Search for the cell housing the specified text and yield its [x, y] center coordinate. 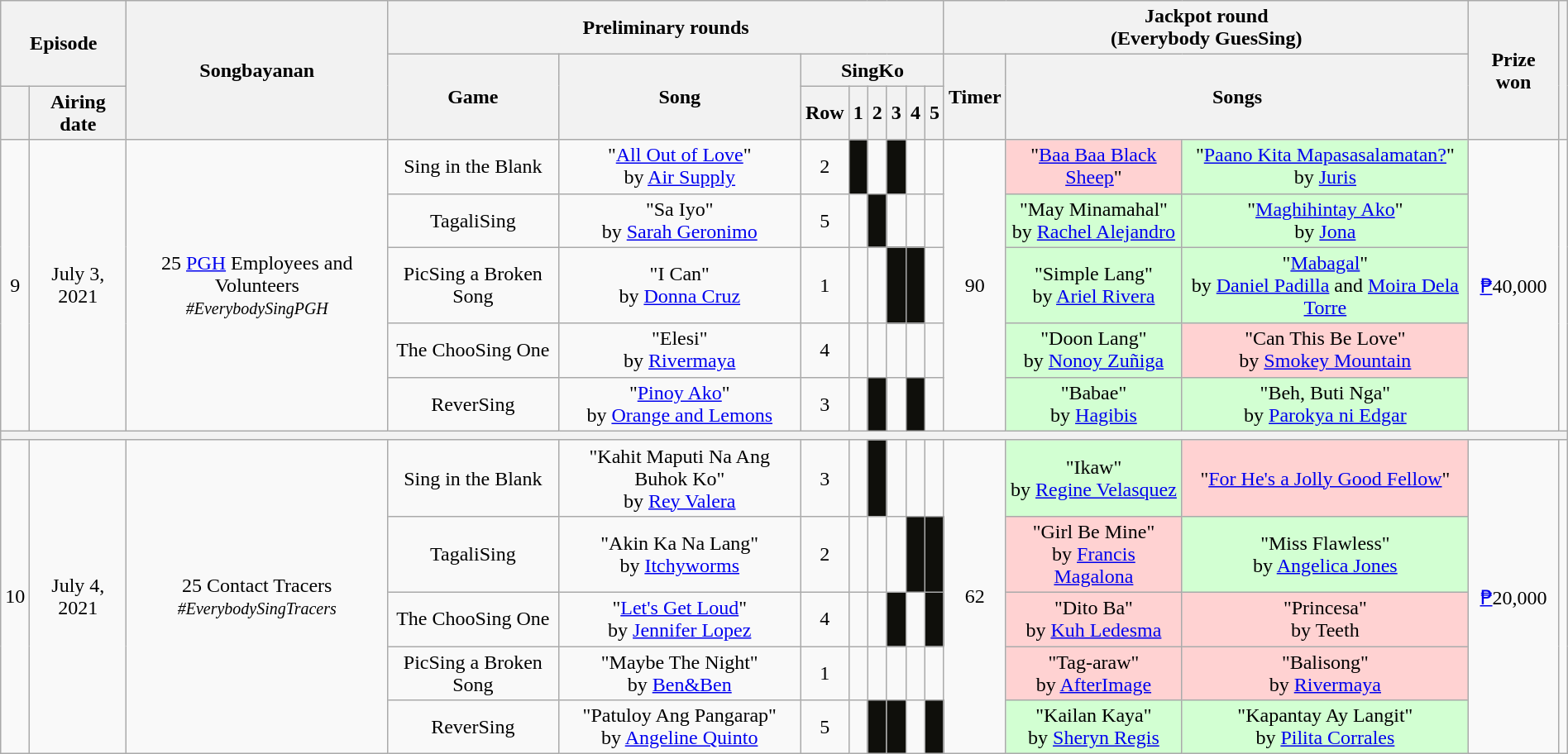
"Paano Kita Mapasasalamatan?"by Juris [1325, 167]
₱40,000 [1513, 285]
90 [974, 285]
"Kailan Kaya"by Sheryn Regis [1093, 728]
Prize won [1513, 70]
"Dito Ba"by Kuh Ledesma [1093, 618]
"For He's a Jolly Good Fellow" [1325, 478]
"Maghihintay Ako"by Jona [1325, 220]
10 [15, 597]
Timer [974, 98]
Game [473, 98]
₱20,000 [1513, 597]
Songbayanan [257, 70]
"Balisong"by Rivermaya [1325, 673]
"Girl Be Mine"by Francis Magalona [1093, 554]
July 3, 2021 [78, 285]
Row [825, 112]
SingKo [872, 70]
"All Out of Love"by Air Supply [680, 167]
"Sa Iyo"by Sarah Geronimo [680, 220]
"Can This Be Love"by Smokey Mountain [1325, 351]
"Beh, Buti Nga"by Parokya ni Edgar [1325, 403]
"Patuloy Ang Pangarap"by Angeline Quinto [680, 728]
"Simple Lang"by Ariel Rivera [1093, 285]
"Princesa"by Teeth [1325, 618]
"May Minamahal"by Rachel Alejandro [1093, 220]
"Akin Ka Na Lang"by Itchyworms [680, 554]
"Let's Get Loud"by Jennifer Lopez [680, 618]
Jackpot round(Everybody GuesSing) [1206, 28]
"Pinoy Ako"by Orange and Lemons [680, 403]
Preliminary rounds [667, 28]
25 Contact Tracers#EverybodySingTracers [257, 597]
"I Can"by Donna Cruz [680, 285]
"Doon Lang"by Nonoy Zuñiga [1093, 351]
Episode [64, 43]
"Maybe The Night"by Ben&Ben [680, 673]
Song [680, 98]
"Tag-araw"by AfterImage [1093, 673]
"Kahit Maputi Na Ang Buhok Ko"by Rey Valera [680, 478]
"Kapantay Ay Langit"by Pilita Corrales [1325, 728]
"Baa Baa Black Sheep" [1093, 167]
Songs [1237, 98]
9 [15, 285]
62 [974, 597]
"Mabagal"by Daniel Padilla and Moira Dela Torre [1325, 285]
Airing date [78, 112]
"Miss Flawless"by Angelica Jones [1325, 554]
"Elesi"by Rivermaya [680, 351]
"Ikaw"by Regine Velasquez [1093, 478]
25 PGH Employees and Volunteers#EverybodySingPGH [257, 285]
"Babae"by Hagibis [1093, 403]
July 4, 2021 [78, 597]
